Find where the given text appears and provide that cell's center as [X, Y] coordinate. 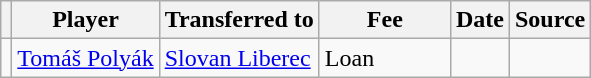
Loan [384, 58]
Fee [384, 20]
Source [550, 20]
Slovan Liberec [239, 58]
Transferred to [239, 20]
Player [86, 20]
Date [480, 20]
Tomáš Polyák [86, 58]
